Return [X, Y] of the center of cell containing provided text 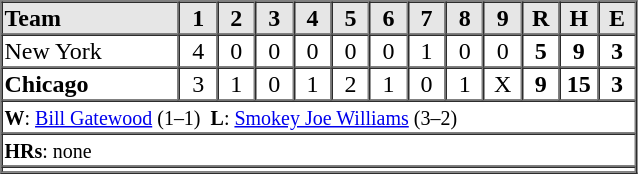
R [541, 18]
New York [91, 50]
Chicago [91, 84]
E [617, 18]
W: Bill Gatewood (1–1) L: Smokey Joe Williams (3–2) [319, 116]
Team [91, 18]
7 [427, 18]
HRs: none [319, 150]
X [503, 84]
H [579, 18]
8 [465, 18]
15 [579, 84]
6 [388, 18]
